For the text-containing cell, return its midpoint in [x, y] coordinate format. 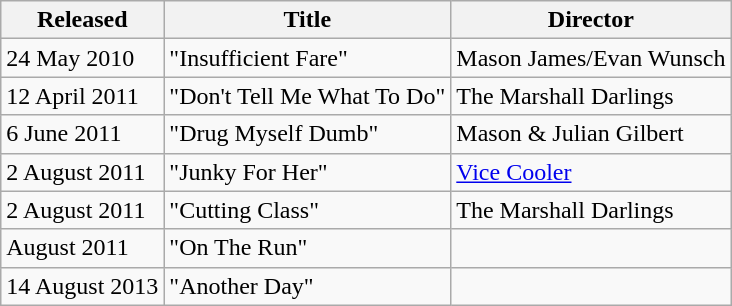
Mason & Julian Gilbert [591, 134]
24 May 2010 [82, 58]
"Another Day" [308, 286]
"Junky For Her" [308, 172]
6 June 2011 [82, 134]
Vice Cooler [591, 172]
Released [82, 20]
12 April 2011 [82, 96]
"On The Run" [308, 248]
August 2011 [82, 248]
"Insufficient Fare" [308, 58]
"Drug Myself Dumb" [308, 134]
"Don't Tell Me What To Do" [308, 96]
14 August 2013 [82, 286]
Mason James/Evan Wunsch [591, 58]
"Cutting Class" [308, 210]
Title [308, 20]
Director [591, 20]
